Search for the cell housing the specified text and yield its (X, Y) center coordinate. 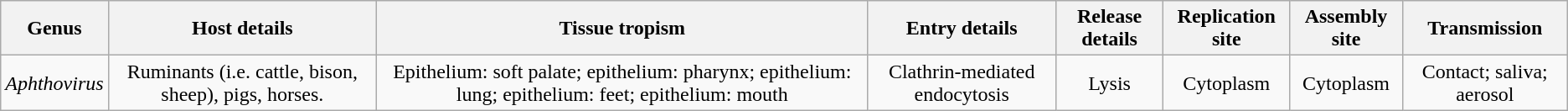
Ruminants (i.e. cattle, bison, sheep), pigs, horses. (242, 82)
Transmission (1484, 29)
Replication site (1226, 29)
Aphthovirus (54, 82)
Tissue tropism (623, 29)
Release details (1109, 29)
Lysis (1109, 82)
Contact; saliva; aerosol (1484, 82)
Assembly site (1347, 29)
Host details (242, 29)
Clathrin-mediated endocytosis (962, 82)
Entry details (962, 29)
Epithelium: soft palate; epithelium: pharynx; epithelium: lung; epithelium: feet; epithelium: mouth (623, 82)
Genus (54, 29)
